Find where the given text appears and provide that cell's center as (X, Y) coordinate. 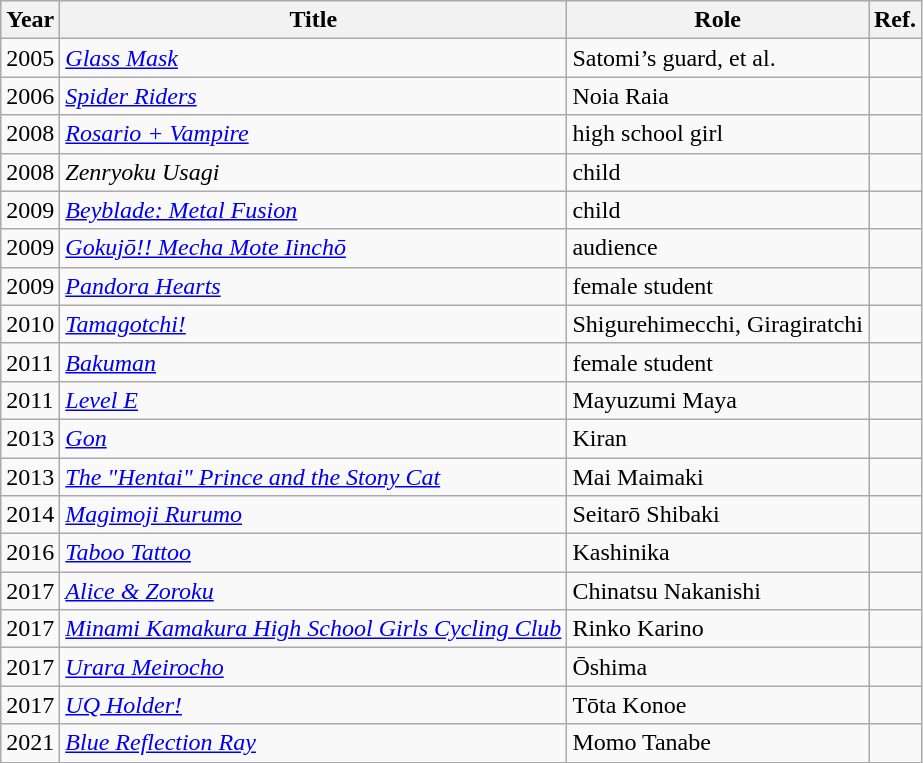
Kashinika (718, 553)
audience (718, 248)
2010 (30, 324)
Blue Reflection Ray (314, 743)
Rinko Karino (718, 629)
2006 (30, 96)
Satomi’s guard, et al. (718, 58)
2014 (30, 515)
Title (314, 20)
Urara Meirocho (314, 667)
Rosario + Vampire (314, 134)
Shigurehimecchi, Giragiratchi (718, 324)
Year (30, 20)
Beyblade: Metal Fusion (314, 210)
Mayuzumi Maya (718, 400)
Pandora Hearts (314, 286)
Level E (314, 400)
UQ Holder! (314, 705)
Spider Riders (314, 96)
Glass Mask (314, 58)
Minami Kamakura High School Girls Cycling Club (314, 629)
Ōshima (718, 667)
Taboo Tattoo (314, 553)
Alice & Zoroku (314, 591)
Ref. (894, 20)
Tōta Konoe (718, 705)
Gokujō!! Mecha Mote Iinchō (314, 248)
Kiran (718, 438)
Mai Maimaki (718, 477)
Noia Raia (718, 96)
2016 (30, 553)
Seitarō Shibaki (718, 515)
Momo Tanabe (718, 743)
Zenryoku Usagi (314, 172)
2005 (30, 58)
Magimoji Rurumo (314, 515)
Chinatsu Nakanishi (718, 591)
Bakuman (314, 362)
high school girl (718, 134)
Gon (314, 438)
The "Hentai" Prince and the Stony Cat (314, 477)
2021 (30, 743)
Role (718, 20)
Tamagotchi! (314, 324)
